Output the [X, Y] coordinate of the center of the cell containing the given text.  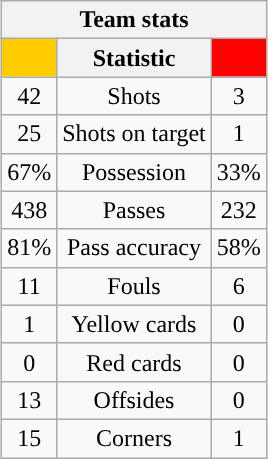
232 [238, 210]
15 [30, 438]
Possession [134, 172]
3 [238, 96]
67% [30, 172]
58% [238, 248]
Statistic [134, 58]
Shots [134, 96]
42 [30, 96]
25 [30, 134]
Pass accuracy [134, 248]
Passes [134, 210]
438 [30, 210]
Shots on target [134, 134]
Team stats [134, 20]
81% [30, 248]
33% [238, 172]
Fouls [134, 286]
13 [30, 400]
Corners [134, 438]
Offsides [134, 400]
Red cards [134, 362]
6 [238, 286]
11 [30, 286]
Yellow cards [134, 324]
